Detect which cell encompasses the target text, then output its [X, Y] center coordinate. 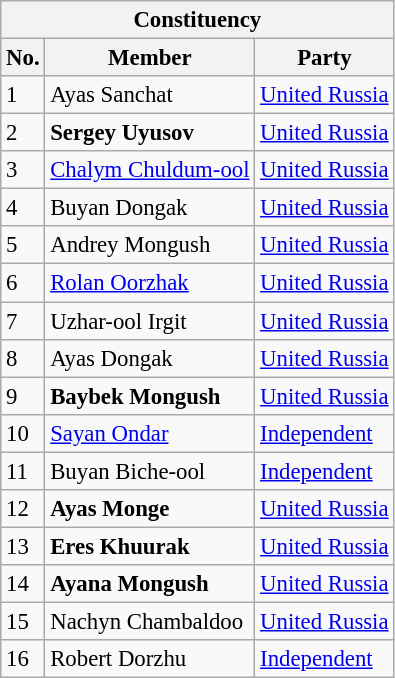
Buyan Biche-ool [150, 471]
9 [23, 396]
Robert Dorzhu [150, 659]
Chalym Chuldum-ool [150, 170]
8 [23, 358]
3 [23, 170]
Buyan Dongak [150, 208]
Ayas Dongak [150, 358]
7 [23, 321]
Sergey Uyusov [150, 133]
5 [23, 245]
Member [150, 58]
Party [324, 58]
2 [23, 133]
Uzhar-ool Irgit [150, 321]
6 [23, 283]
Nachyn Chambaldoo [150, 621]
11 [23, 471]
Ayana Mongush [150, 584]
15 [23, 621]
Sayan Ondar [150, 433]
4 [23, 208]
10 [23, 433]
13 [23, 546]
Constituency [198, 20]
Baybek Mongush [150, 396]
Eres Khuurak [150, 546]
Rolan Oorzhak [150, 283]
Ayas Sanchat [150, 95]
1 [23, 95]
Ayas Monge [150, 509]
14 [23, 584]
No. [23, 58]
16 [23, 659]
12 [23, 509]
Andrey Mongush [150, 245]
